Return (x, y) of the center of cell containing provided text 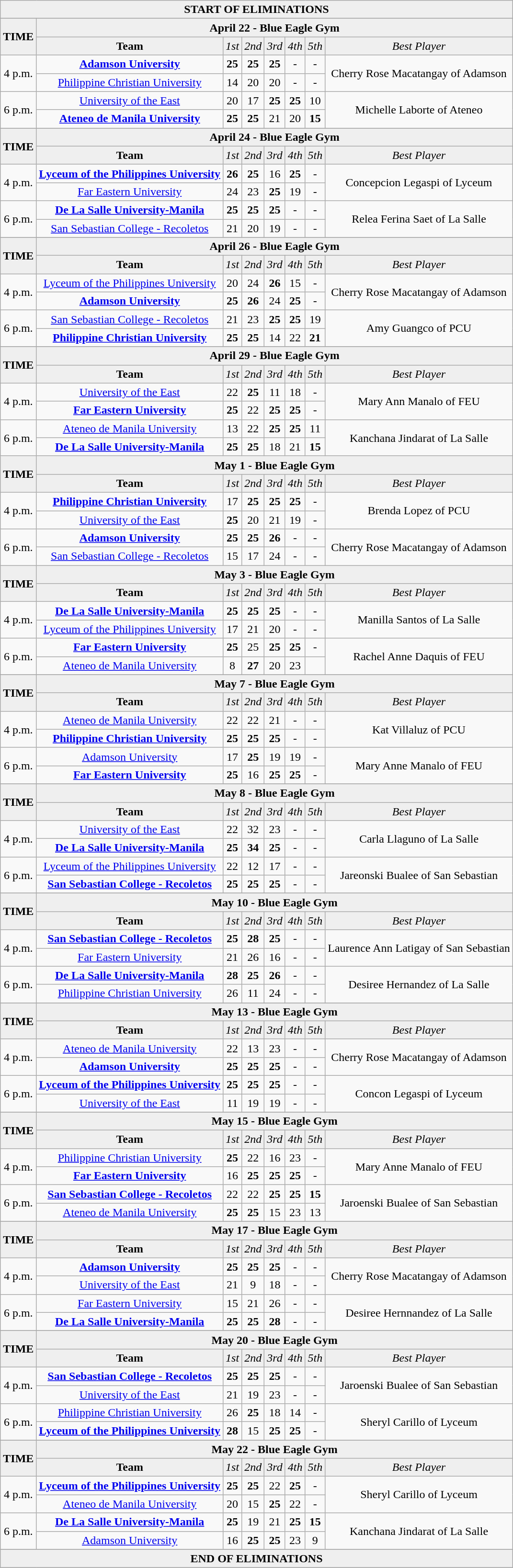
April 29 - Blue Eagle Gym (274, 356)
Concepcion Legaspi of Lyceum (419, 182)
Amy Guangco of PCU (419, 328)
May 22 - Blue Eagle Gym (274, 1449)
34 (253, 848)
May 3 - Blue Eagle Gym (274, 575)
27 (253, 666)
April 22 - Blue Eagle Gym (274, 28)
Manilla Santos of La Salle (419, 620)
April 24 - Blue Eagle Gym (274, 137)
Brenda Lopez of PCU (419, 510)
May 20 - Blue Eagle Gym (274, 1340)
32 (253, 830)
Kat Villaluz of PCU (419, 729)
May 13 - Blue Eagle Gym (274, 1012)
May 1 - Blue Eagle Gym (274, 465)
May 8 - Blue Eagle Gym (274, 793)
Jareonski Bualee of San Sebastian (419, 875)
May 15 - Blue Eagle Gym (274, 1121)
8 (233, 666)
Carla Llaguno of La Salle (419, 839)
Concon Legaspi of Lyceum (419, 1094)
10 (315, 101)
May 17 - Blue Eagle Gym (274, 1230)
May 7 - Blue Eagle Gym (274, 684)
Michelle Laborte of Ateneo (419, 110)
Desiree Hernandez of La Salle (419, 984)
END OF ELIMINATIONS (257, 1558)
START OF ELIMINATIONS (257, 10)
Relea Ferina Saet of La Salle (419, 219)
12 (253, 866)
May 10 - Blue Eagle Gym (274, 902)
Desiree Hernnandez of La Salle (419, 1312)
Mary Ann Manalo of FEU (419, 401)
Rachel Anne Daquis of FEU (419, 656)
Laurence Ann Latigay of San Sebastian (419, 948)
April 26 - Blue Eagle Gym (274, 247)
